From the cell containing the given text, extract its center point as [x, y] coordinate. 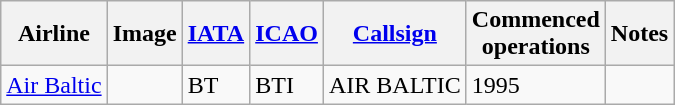
Air Baltic [54, 85]
BT [216, 85]
AIR BALTIC [394, 85]
Commencedoperations [536, 34]
BTI [287, 85]
IATA [216, 34]
ICAO [287, 34]
Image [144, 34]
Callsign [394, 34]
Notes [639, 34]
1995 [536, 85]
Airline [54, 34]
